Detect which cell encompasses the target text, then output its (x, y) center coordinate. 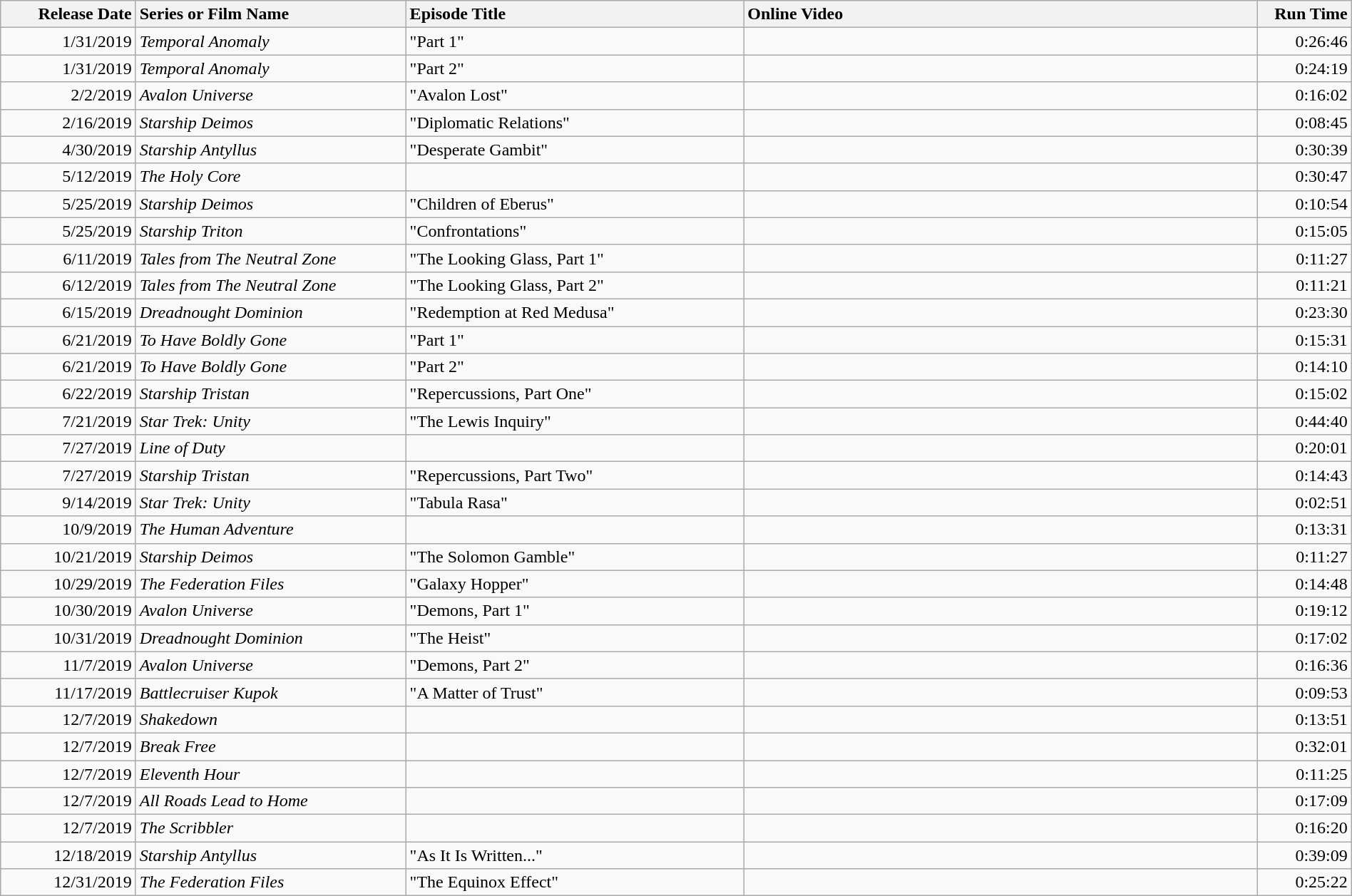
10/9/2019 (68, 530)
0:11:25 (1305, 773)
6/22/2019 (68, 394)
0:02:51 (1305, 503)
0:16:20 (1305, 828)
0:10:54 (1305, 204)
Break Free (271, 746)
"Galaxy Hopper" (575, 584)
"A Matter of Trust" (575, 692)
0:13:51 (1305, 719)
7/21/2019 (68, 421)
6/15/2019 (68, 312)
2/2/2019 (68, 96)
Battlecruiser Kupok (271, 692)
0:44:40 (1305, 421)
"Confrontations" (575, 231)
0:11:21 (1305, 285)
Episode Title (575, 14)
0:39:09 (1305, 855)
"As It Is Written..." (575, 855)
0:20:01 (1305, 448)
Shakedown (271, 719)
0:32:01 (1305, 746)
The Scribbler (271, 828)
"The Lewis Inquiry" (575, 421)
12/31/2019 (68, 882)
10/29/2019 (68, 584)
"The Equinox Effect" (575, 882)
0:14:43 (1305, 475)
0:25:22 (1305, 882)
Online Video (1000, 14)
"Redemption at Red Medusa" (575, 312)
0:15:31 (1305, 340)
0:15:02 (1305, 394)
10/21/2019 (68, 557)
0:08:45 (1305, 123)
All Roads Lead to Home (271, 801)
Run Time (1305, 14)
10/30/2019 (68, 611)
0:14:10 (1305, 367)
0:30:39 (1305, 150)
0:30:47 (1305, 177)
"Avalon Lost" (575, 96)
"Repercussions, Part One" (575, 394)
0:15:05 (1305, 231)
0:23:30 (1305, 312)
0:24:19 (1305, 68)
0:16:36 (1305, 665)
"The Looking Glass, Part 2" (575, 285)
"The Heist" (575, 638)
11/7/2019 (68, 665)
6/12/2019 (68, 285)
"Children of Eberus" (575, 204)
Line of Duty (271, 448)
4/30/2019 (68, 150)
0:26:46 (1305, 41)
"Desperate Gambit" (575, 150)
"Demons, Part 2" (575, 665)
6/11/2019 (68, 258)
The Holy Core (271, 177)
11/17/2019 (68, 692)
Starship Triton (271, 231)
2/16/2019 (68, 123)
Eleventh Hour (271, 773)
Series or Film Name (271, 14)
12/18/2019 (68, 855)
The Human Adventure (271, 530)
Release Date (68, 14)
5/12/2019 (68, 177)
0:17:02 (1305, 638)
"The Solomon Gamble" (575, 557)
10/31/2019 (68, 638)
"Tabula Rasa" (575, 503)
0:19:12 (1305, 611)
"Repercussions, Part Two" (575, 475)
"Diplomatic Relations" (575, 123)
0:17:09 (1305, 801)
0:14:48 (1305, 584)
9/14/2019 (68, 503)
0:16:02 (1305, 96)
0:13:31 (1305, 530)
0:09:53 (1305, 692)
"Demons, Part 1" (575, 611)
"The Looking Glass, Part 1" (575, 258)
